Detect which cell encompasses the target text, then output its (x, y) center coordinate. 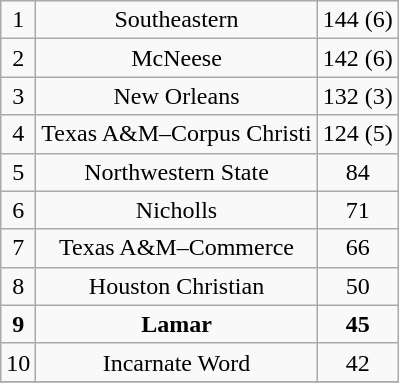
9 (18, 324)
50 (358, 286)
Incarnate Word (176, 362)
132 (3) (358, 96)
2 (18, 58)
Nicholls (176, 210)
71 (358, 210)
8 (18, 286)
Houston Christian (176, 286)
66 (358, 248)
84 (358, 172)
Southeastern (176, 20)
4 (18, 134)
1 (18, 20)
New Orleans (176, 96)
3 (18, 96)
42 (358, 362)
Texas A&M–Corpus Christi (176, 134)
5 (18, 172)
McNeese (176, 58)
142 (6) (358, 58)
Lamar (176, 324)
Texas A&M–Commerce (176, 248)
7 (18, 248)
10 (18, 362)
45 (358, 324)
144 (6) (358, 20)
Northwestern State (176, 172)
6 (18, 210)
124 (5) (358, 134)
